Pinpoint the cell where the given text exists, returning its (x, y) midpoint coordinate. 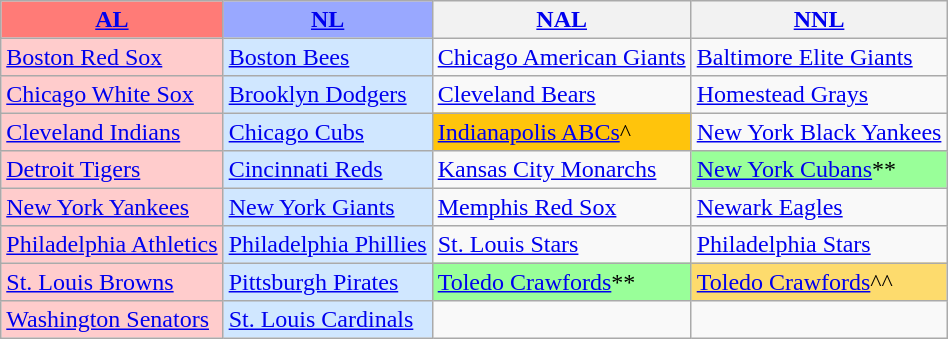
Cincinnati Reds (328, 170)
Pittsburgh Pirates (328, 282)
Newark Eagles (819, 206)
Chicago White Sox (112, 94)
Toledo Crawfords^^ (819, 282)
Philadelphia Stars (819, 244)
Kansas City Monarchs (562, 170)
Chicago Cubs (328, 132)
Baltimore Elite Giants (819, 56)
New York Yankees (112, 206)
Homestead Grays (819, 94)
Boston Bees (328, 56)
St. Louis Stars (562, 244)
Philadelphia Phillies (328, 244)
St. Louis Browns (112, 282)
St. Louis Cardinals (328, 318)
NNL (819, 20)
AL (112, 20)
Cleveland Indians (112, 132)
NL (328, 20)
Brooklyn Dodgers (328, 94)
Toledo Crawfords** (562, 282)
Cleveland Bears (562, 94)
Memphis Red Sox (562, 206)
Philadelphia Athletics (112, 244)
New York Cubans** (819, 170)
New York Giants (328, 206)
Boston Red Sox (112, 56)
Chicago American Giants (562, 56)
NAL (562, 20)
Detroit Tigers (112, 170)
Washington Senators (112, 318)
New York Black Yankees (819, 132)
Indianapolis ABCs^ (562, 132)
